Determine the [x, y] coordinate at the center of the cell enclosing the given text.  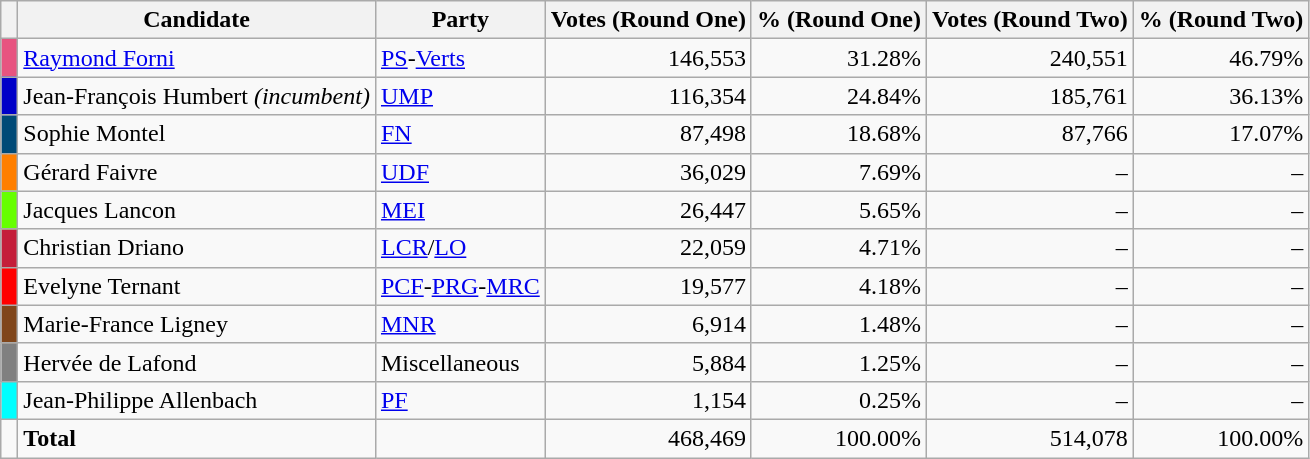
UDF [460, 172]
1.25% [838, 362]
185,761 [1030, 96]
46.79% [1221, 58]
1.48% [838, 324]
Total [197, 438]
Jean-Philippe Allenbach [197, 400]
31.28% [838, 58]
Jacques Lancon [197, 210]
146,553 [648, 58]
87,498 [648, 134]
FN [460, 134]
Marie-France Ligney [197, 324]
24.84% [838, 96]
UMP [460, 96]
19,577 [648, 286]
Hervée de Lafond [197, 362]
468,469 [648, 438]
Sophie Montel [197, 134]
4.71% [838, 248]
MNR [460, 324]
514,078 [1030, 438]
% (Round Two) [1221, 20]
Miscellaneous [460, 362]
PF [460, 400]
Gérard Faivre [197, 172]
26,447 [648, 210]
PCF-PRG-MRC [460, 286]
6,914 [648, 324]
Jean-François Humbert (incumbent) [197, 96]
Evelyne Ternant [197, 286]
1,154 [648, 400]
Candidate [197, 20]
PS-Verts [460, 58]
87,766 [1030, 134]
Christian Driano [197, 248]
18.68% [838, 134]
17.07% [1221, 134]
% (Round One) [838, 20]
22,059 [648, 248]
36,029 [648, 172]
116,354 [648, 96]
Party [460, 20]
Raymond Forni [197, 58]
4.18% [838, 286]
5,884 [648, 362]
36.13% [1221, 96]
240,551 [1030, 58]
7.69% [838, 172]
5.65% [838, 210]
0.25% [838, 400]
Votes (Round One) [648, 20]
MEI [460, 210]
Votes (Round Two) [1030, 20]
LCR/LO [460, 248]
